Scan for the cell matching the given text and deliver its [X, Y] coordinate at center. 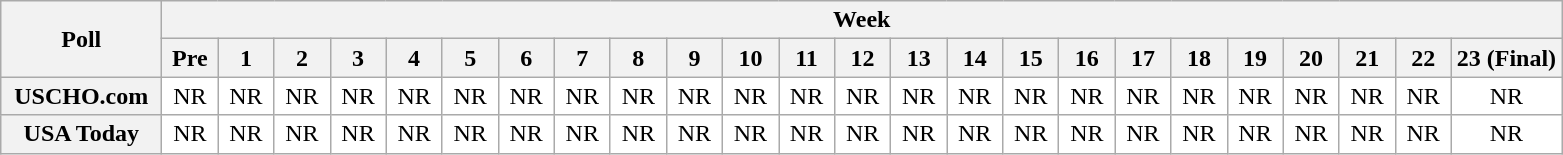
18 [1199, 58]
15 [1031, 58]
16 [1087, 58]
23 (Final) [1506, 58]
9 [694, 58]
13 [919, 58]
19 [1255, 58]
USCHO.com [82, 96]
2 [302, 58]
Pre [190, 58]
17 [1143, 58]
4 [414, 58]
USA Today [82, 134]
6 [526, 58]
7 [582, 58]
1 [246, 58]
20 [1311, 58]
3 [358, 58]
21 [1367, 58]
10 [750, 58]
14 [975, 58]
8 [638, 58]
11 [806, 58]
Week [862, 20]
12 [863, 58]
5 [470, 58]
22 [1423, 58]
Poll [82, 39]
